For the text-containing cell, return its midpoint in (x, y) coordinate format. 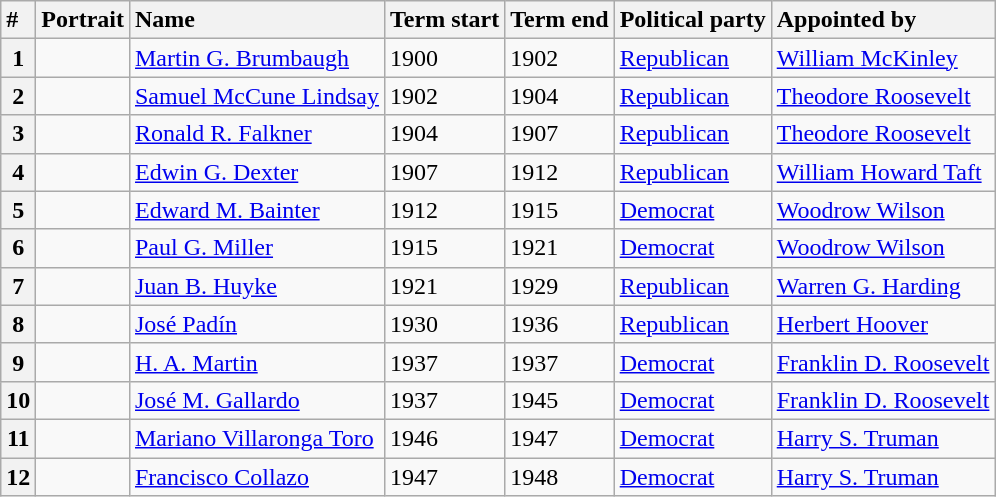
1945 (560, 400)
José M. Gallardo (256, 400)
H. A. Martin (256, 362)
Edward M. Bainter (256, 210)
3 (18, 134)
1929 (560, 286)
6 (18, 248)
8 (18, 324)
1946 (445, 438)
1930 (445, 324)
Francisco Collazo (256, 477)
4 (18, 172)
12 (18, 477)
Samuel McCune Lindsay (256, 96)
10 (18, 400)
Paul G. Miller (256, 248)
Appointed by (883, 20)
Political party (692, 20)
William McKinley (883, 58)
1900 (445, 58)
11 (18, 438)
William Howard Taft (883, 172)
Edwin G. Dexter (256, 172)
Portrait (83, 20)
Mariano Villaronga Toro (256, 438)
Ronald R. Falkner (256, 134)
1936 (560, 324)
5 (18, 210)
Name (256, 20)
Term end (560, 20)
Martin G. Brumbaugh (256, 58)
2 (18, 96)
José Padín (256, 324)
# (18, 20)
1 (18, 58)
1948 (560, 477)
Herbert Hoover (883, 324)
Warren G. Harding (883, 286)
7 (18, 286)
Juan B. Huyke (256, 286)
9 (18, 362)
Term start (445, 20)
